Provide the [x, y] coordinate of the cell's center where the given text is located.  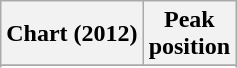
Peak position [189, 34]
Chart (2012) [72, 34]
